Determine the (x, y) coordinate at the center of the cell enclosing the given text.  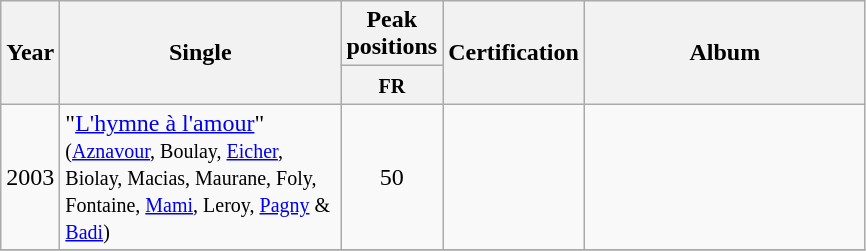
Peak positions (392, 34)
50 (392, 177)
Single (200, 52)
Album (724, 52)
FR (392, 85)
Year (30, 52)
"L'hymne à l'amour" (Aznavour, Boulay, Eicher, Biolay, Macias, Maurane, Foly, Fontaine, Mami, Leroy, Pagny & Badi) (200, 177)
2003 (30, 177)
Certification (514, 52)
